Return (X, Y) of the center of cell containing provided text 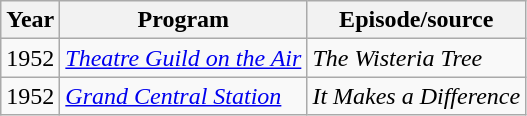
The Wisteria Tree (416, 58)
Program (184, 20)
Grand Central Station (184, 96)
Year (30, 20)
Theatre Guild on the Air (184, 58)
It Makes a Difference (416, 96)
Episode/source (416, 20)
